Provide the [x, y] coordinate of the cell's center where the given text is located.  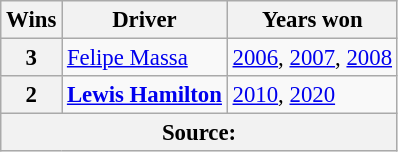
Driver [145, 20]
3 [32, 58]
2 [32, 95]
Lewis Hamilton [145, 95]
Source: [200, 133]
2006, 2007, 2008 [312, 58]
Felipe Massa [145, 58]
Years won [312, 20]
Wins [32, 20]
2010, 2020 [312, 95]
